Pinpoint the cell where the given text exists, returning its (X, Y) midpoint coordinate. 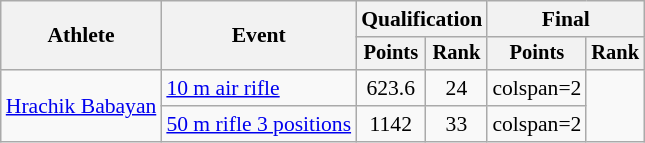
1142 (390, 124)
623.6 (390, 88)
10 m air rifle (258, 88)
Hrachik Babayan (82, 106)
24 (456, 88)
Athlete (82, 36)
33 (456, 124)
50 m rifle 3 positions (258, 124)
Final (566, 19)
Qualification (422, 19)
Event (258, 36)
